Find where the given text appears and provide that cell's center as [x, y] coordinate. 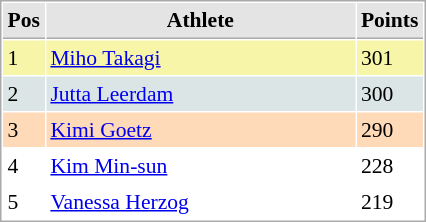
Points [390, 21]
Jutta Leerdam [200, 93]
3 [24, 129]
228 [390, 165]
5 [24, 201]
4 [24, 165]
1 [24, 57]
2 [24, 93]
300 [390, 93]
301 [390, 57]
Kimi Goetz [200, 129]
290 [390, 129]
Vanessa Herzog [200, 201]
Kim Min-sun [200, 165]
219 [390, 201]
Pos [24, 21]
Miho Takagi [200, 57]
Athlete [200, 21]
